Search for the cell housing the specified text and yield its [x, y] center coordinate. 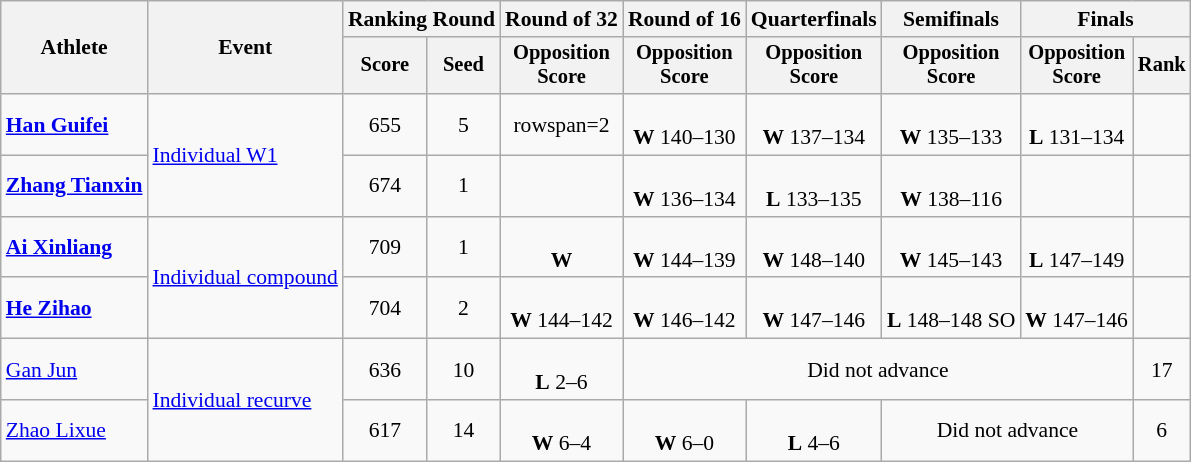
636 [385, 370]
6 [1162, 430]
Score [385, 66]
Zhang Tianxin [74, 186]
704 [385, 308]
L 4–6 [814, 430]
709 [385, 248]
Gan Jun [74, 370]
W 148–140 [814, 248]
W 135–133 [951, 124]
L 131–134 [1076, 124]
Finals [1105, 19]
Ranking Round [422, 19]
W 137–134 [814, 124]
W 6–0 [684, 430]
W 144–139 [684, 248]
10 [464, 370]
2 [464, 308]
674 [385, 186]
W 146–142 [684, 308]
rowspan=2 [562, 124]
Individual recurve [244, 400]
14 [464, 430]
W 144–142 [562, 308]
617 [385, 430]
Individual W1 [244, 155]
17 [1162, 370]
L 2–6 [562, 370]
Round of 32 [562, 19]
L 147–149 [1076, 248]
W 136–134 [684, 186]
W 145–143 [951, 248]
Rank [1162, 66]
L 133–135 [814, 186]
Seed [464, 66]
5 [464, 124]
W 6–4 [562, 430]
Ai Xinliang [74, 248]
W 138–116 [951, 186]
Semifinals [951, 19]
Event [244, 48]
Round of 16 [684, 19]
Zhao Lixue [74, 430]
Athlete [74, 48]
Individual compound [244, 278]
Quarterfinals [814, 19]
He Zihao [74, 308]
Han Guifei [74, 124]
655 [385, 124]
W 140–130 [684, 124]
W [562, 248]
L 148–148 SO [951, 308]
